Detect which cell encompasses the target text, then output its (X, Y) center coordinate. 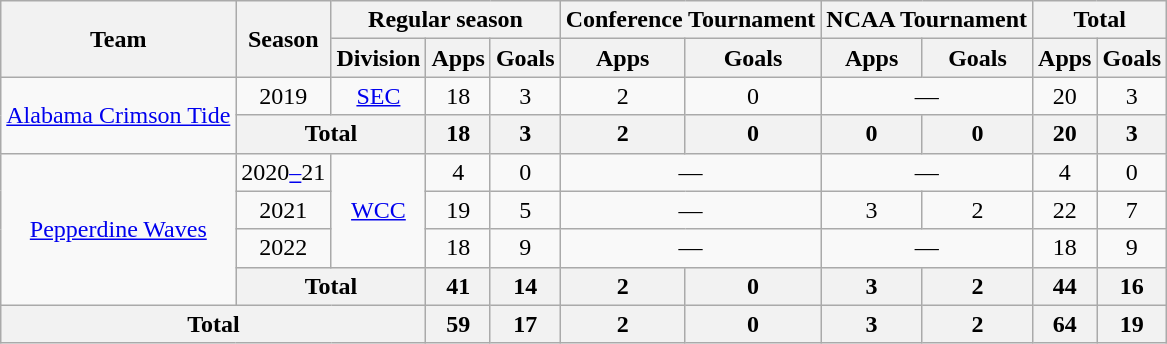
2022 (284, 248)
Pepperdine Waves (118, 229)
7 (1132, 210)
2020–21 (284, 172)
2019 (284, 96)
16 (1132, 286)
14 (525, 286)
Alabama Crimson Tide (118, 115)
64 (1065, 324)
Season (284, 39)
Division (378, 58)
5 (525, 210)
44 (1065, 286)
59 (458, 324)
17 (525, 324)
2021 (284, 210)
22 (1065, 210)
NCAA Tournament (927, 20)
Team (118, 39)
Conference Tournament (690, 20)
41 (458, 286)
Regular season (446, 20)
SEC (378, 96)
WCC (378, 210)
